Determine the (x, y) coordinate at the center of the cell enclosing the given text.  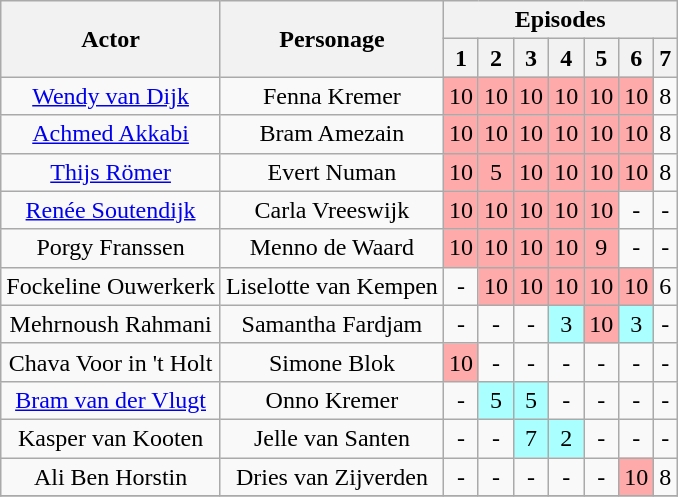
Personage (332, 39)
Bram Amezain (332, 134)
Episodes (560, 20)
Renée Soutendijk (111, 210)
Bram van der Vlugt (111, 400)
Wendy van Dijk (111, 96)
Simone Blok (332, 362)
Jelle van Santen (332, 438)
Samantha Fardjam (332, 324)
Onno Kremer (332, 400)
Chava Voor in 't Holt (111, 362)
Porgy Franssen (111, 248)
1 (460, 58)
Evert Numan (332, 172)
4 (566, 58)
Carla Vreeswijk (332, 210)
Liselotte van Kempen (332, 286)
Kasper van Kooten (111, 438)
Achmed Akkabi (111, 134)
Actor (111, 39)
Dries van Zijverden (332, 477)
Ali Ben Horstin (111, 477)
Thijs Römer (111, 172)
Menno de Waard (332, 248)
Mehrnoush Rahmani (111, 324)
Fenna Kremer (332, 96)
9 (602, 248)
Fockeline Ouwerkerk (111, 286)
